Determine the (x, y) coordinate at the center of the cell enclosing the given text.  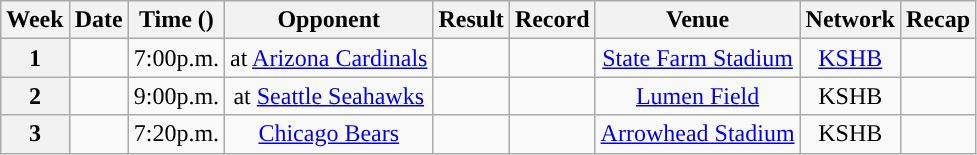
Network (850, 20)
Lumen Field (698, 96)
7:20p.m. (176, 134)
at Arizona Cardinals (329, 58)
2 (35, 96)
State Farm Stadium (698, 58)
Venue (698, 20)
Result (471, 20)
Chicago Bears (329, 134)
Recap (938, 20)
Week (35, 20)
9:00p.m. (176, 96)
Opponent (329, 20)
Record (552, 20)
3 (35, 134)
at Seattle Seahawks (329, 96)
7:00p.m. (176, 58)
1 (35, 58)
Date (98, 20)
Time () (176, 20)
Arrowhead Stadium (698, 134)
